Identify which cell holds the provided text, then report its [x, y] central coordinate. 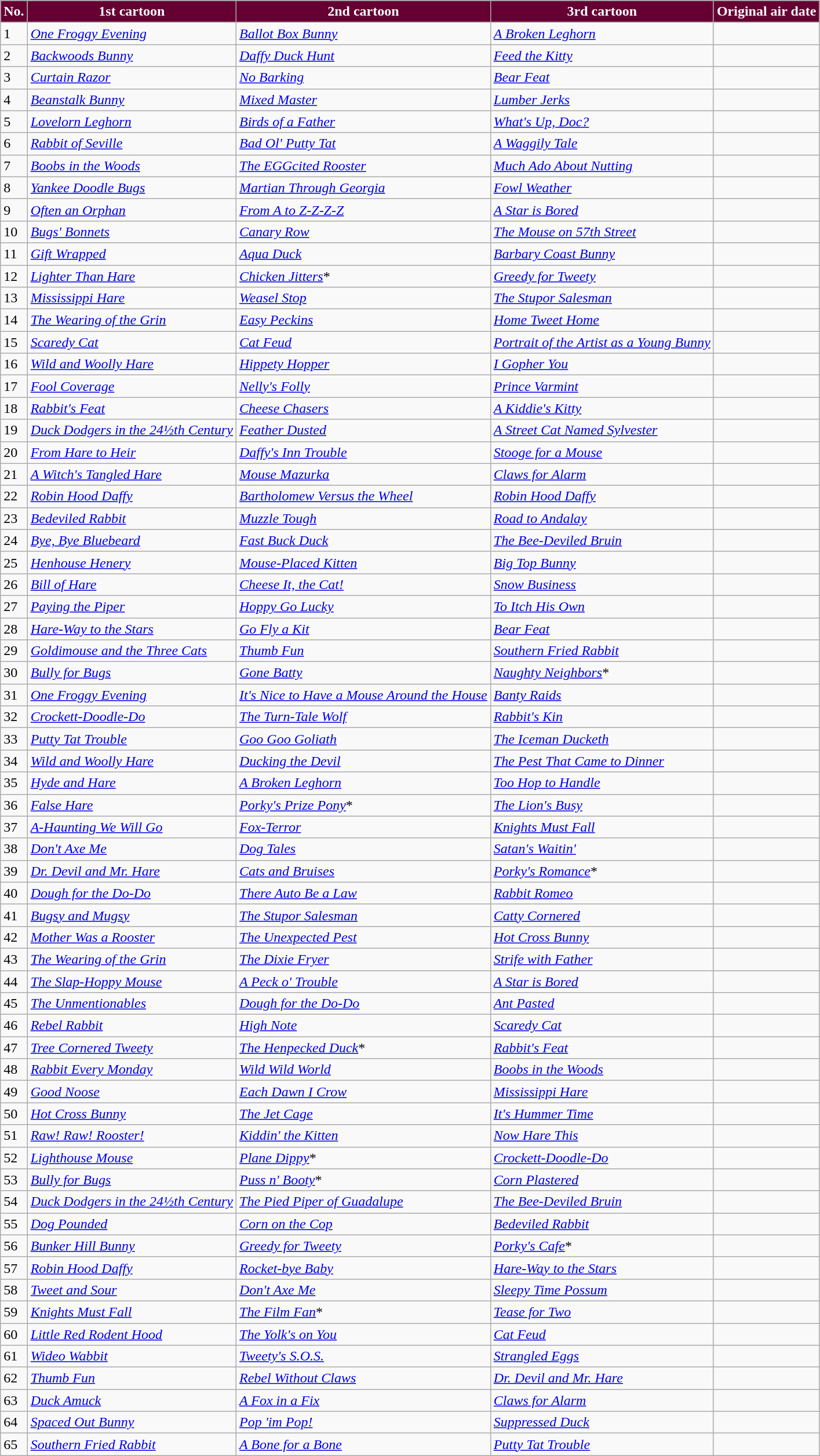
Catty Cornered [602, 915]
Go Fly a Kit [364, 628]
Corn Plastered [602, 1180]
23 [14, 518]
A Waggily Tale [602, 144]
Stooge for a Mouse [602, 452]
Often an Orphan [132, 210]
19 [14, 430]
11 [14, 254]
Little Red Rodent Hood [132, 1334]
Ballot Box Bunny [364, 34]
Fool Coverage [132, 386]
The EGGcited Rooster [364, 166]
Fox-Terror [364, 827]
Banty Raids [602, 695]
38 [14, 849]
Martian Through Georgia [364, 188]
Rebel Without Claws [364, 1378]
Gone Batty [364, 673]
Porky's Cafe* [602, 1246]
8 [14, 188]
Lovelorn Leghorn [132, 122]
A Bone for a Bone [364, 1444]
14 [14, 320]
Lumber Jerks [602, 100]
Chicken Jitters* [364, 276]
The Turn-Tale Wolf [364, 717]
59 [14, 1312]
Suppressed Duck [602, 1422]
Canary Row [364, 232]
55 [14, 1224]
Weasel Stop [364, 298]
Pop 'im Pop! [364, 1422]
Aqua Duck [364, 254]
Kiddin' the Kitten [364, 1136]
Snow Business [602, 584]
13 [14, 298]
Hoppy Go Lucky [364, 606]
42 [14, 937]
Rabbit Every Monday [132, 1070]
Muzzle Tough [364, 518]
Portrait of the Artist as a Young Bunny [602, 342]
The Slap-Hoppy Mouse [132, 982]
34 [14, 761]
Rocket-bye Baby [364, 1268]
65 [14, 1444]
Henhouse Henery [132, 562]
A Street Cat Named Sylvester [602, 430]
52 [14, 1158]
40 [14, 893]
Mixed Master [364, 100]
Puss n' Booty* [364, 1180]
6 [14, 144]
63 [14, 1400]
Cheese It, the Cat! [364, 584]
It's Nice to Have a Mouse Around the House [364, 695]
25 [14, 562]
A Fox in a Fix [364, 1400]
Porky's Prize Pony* [364, 805]
Corn on the Cop [364, 1224]
Tweety's S.O.S. [364, 1356]
Beanstalk Bunny [132, 100]
Bartholomew Versus the Wheel [364, 496]
24 [14, 540]
Satan's Waitin' [602, 849]
Fast Buck Duck [364, 540]
The Film Fan* [364, 1312]
A Kiddie's Kitty [602, 408]
Tease for Two [602, 1312]
Ant Pasted [602, 1004]
The Unmentionables [132, 1004]
21 [14, 474]
The Mouse on 57th Street [602, 232]
54 [14, 1202]
A Peck o' Trouble [364, 982]
62 [14, 1378]
Good Noose [132, 1092]
Hyde and Hare [132, 783]
53 [14, 1180]
33 [14, 739]
The Henpecked Duck* [364, 1048]
A Witch's Tangled Hare [132, 474]
4 [14, 100]
2 [14, 56]
Daffy Duck Hunt [364, 56]
The Iceman Ducketh [602, 739]
Easy Peckins [364, 320]
Plane Dippy* [364, 1158]
26 [14, 584]
35 [14, 783]
1st cartoon [132, 12]
16 [14, 364]
From A to Z-Z-Z-Z [364, 210]
Curtain Razor [132, 78]
Strangled Eggs [602, 1356]
High Note [364, 1026]
Goldimouse and the Three Cats [132, 651]
Big Top Bunny [602, 562]
Strife with Father [602, 959]
43 [14, 959]
No Barking [364, 78]
Porky's Romance* [602, 871]
I Gopher You [602, 364]
46 [14, 1026]
44 [14, 982]
5 [14, 122]
50 [14, 1114]
Goo Goo Goliath [364, 739]
What's Up, Doc? [602, 122]
15 [14, 342]
2nd cartoon [364, 12]
61 [14, 1356]
17 [14, 386]
20 [14, 452]
Tree Cornered Tweety [132, 1048]
The Pest That Came to Dinner [602, 761]
Bunker Hill Bunny [132, 1246]
60 [14, 1334]
Bugs' Bonnets [132, 232]
Wideo Wabbit [132, 1356]
18 [14, 408]
Wild Wild World [364, 1070]
Sleepy Time Possum [602, 1290]
Bugsy and Mugsy [132, 915]
False Hare [132, 805]
Bye, Bye Bluebeard [132, 540]
Each Dawn I Crow [364, 1092]
Birds of a Father [364, 122]
Barbary Coast Bunny [602, 254]
Daffy's Inn Trouble [364, 452]
Backwoods Bunny [132, 56]
32 [14, 717]
The Jet Cage [364, 1114]
45 [14, 1004]
The Yolk's on You [364, 1334]
Gift Wrapped [132, 254]
Mother Was a Rooster [132, 937]
49 [14, 1092]
Bill of Hare [132, 584]
Too Hop to Handle [602, 783]
To Itch His Own [602, 606]
22 [14, 496]
Rabbit of Seville [132, 144]
Naughty Neighbors* [602, 673]
41 [14, 915]
Dog Tales [364, 849]
Mouse Mazurka [364, 474]
Much Ado About Nutting [602, 166]
There Auto Be a Law [364, 893]
48 [14, 1070]
Fowl Weather [602, 188]
Spaced Out Bunny [132, 1422]
Paying the Piper [132, 606]
3 [14, 78]
A-Haunting We Will Go [132, 827]
Home Tweet Home [602, 320]
Original air date [766, 12]
Now Hare This [602, 1136]
58 [14, 1290]
10 [14, 232]
37 [14, 827]
9 [14, 210]
Road to Andalay [602, 518]
7 [14, 166]
Tweet and Sour [132, 1290]
Rabbit's Kin [602, 717]
Bad Ol' Putty Tat [364, 144]
31 [14, 695]
Ducking the Devil [364, 761]
28 [14, 628]
12 [14, 276]
Prince Varmint [602, 386]
The Unexpected Pest [364, 937]
Cats and Bruises [364, 871]
Cheese Chasers [364, 408]
Lighthouse Mouse [132, 1158]
56 [14, 1246]
47 [14, 1048]
3rd cartoon [602, 12]
Duck Amuck [132, 1400]
Hippety Hopper [364, 364]
From Hare to Heir [132, 452]
27 [14, 606]
Raw! Raw! Rooster! [132, 1136]
57 [14, 1268]
64 [14, 1422]
Nelly's Folly [364, 386]
The Dixie Fryer [364, 959]
Rabbit Romeo [602, 893]
Yankee Doodle Bugs [132, 188]
Feed the Kitty [602, 56]
Rebel Rabbit [132, 1026]
Lighter Than Hare [132, 276]
No. [14, 12]
36 [14, 805]
It's Hummer Time [602, 1114]
51 [14, 1136]
1 [14, 34]
Feather Dusted [364, 430]
The Pied Piper of Guadalupe [364, 1202]
39 [14, 871]
The Lion's Busy [602, 805]
30 [14, 673]
Dog Pounded [132, 1224]
29 [14, 651]
Mouse-Placed Kitten [364, 562]
